Find where the given text appears and provide that cell's center as (X, Y) coordinate. 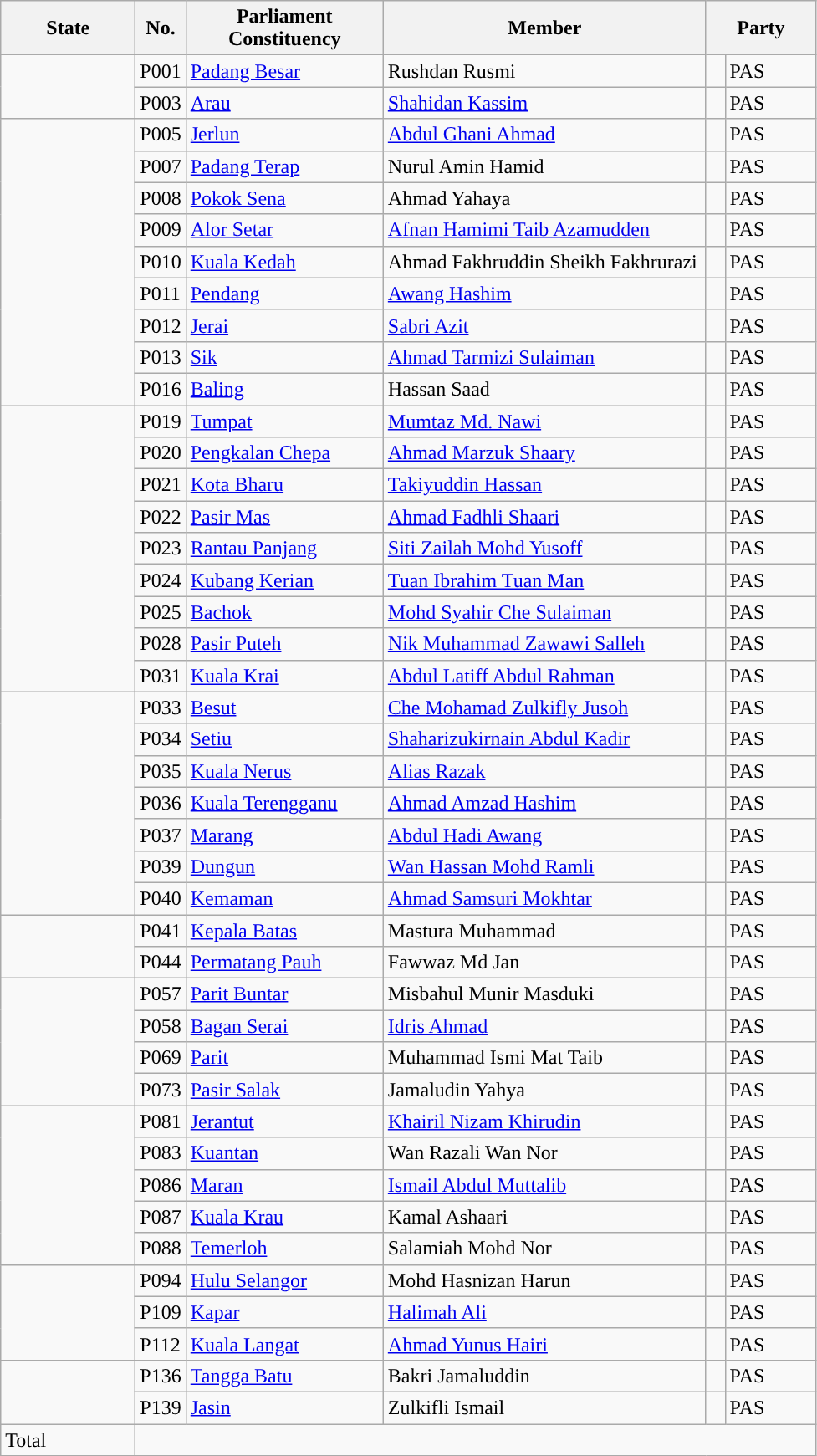
Alias Razak (544, 771)
Abdul Latiff Abdul Rahman (544, 676)
Tuan Ibrahim Tuan Man (544, 580)
P024 (161, 580)
Kemaman (284, 898)
Maran (284, 1185)
Tumpat (284, 421)
P035 (161, 771)
Rushdan Rusmi (544, 71)
Kamal Ashaari (544, 1217)
Parit Buntar (284, 994)
P087 (161, 1217)
Kota Bharu (284, 485)
P086 (161, 1185)
Awang Hashim (544, 294)
Kuantan (284, 1153)
Muhammad Ismi Mat Taib (544, 1058)
P001 (161, 71)
Parliament Constituency (284, 28)
P033 (161, 708)
Wan Razali Wan Nor (544, 1153)
P013 (161, 357)
Jasin (284, 1407)
Jamaludin Yahya (544, 1090)
Ahmad Fadhli Shaari (544, 517)
Hulu Selangor (284, 1280)
P044 (161, 963)
P136 (161, 1376)
Temerloh (284, 1249)
Mumtaz Md. Nawi (544, 421)
Tangga Batu (284, 1376)
Shaharizukirnain Abdul Kadir (544, 739)
Ahmad Yunus Hairi (544, 1344)
Rantau Panjang (284, 549)
Kubang Kerian (284, 580)
Khairil Nizam Khirudin (544, 1121)
Jerantut (284, 1121)
P081 (161, 1121)
Sik (284, 357)
Salamiah Mohd Nor (544, 1249)
P041 (161, 931)
No. (161, 28)
Ahmad Amzad Hashim (544, 803)
P009 (161, 230)
P016 (161, 389)
Ahmad Tarmizi Sulaiman (544, 357)
Abdul Hadi Awang (544, 835)
Party (761, 28)
Ahmad Marzuk Shaary (544, 453)
P019 (161, 421)
P112 (161, 1344)
Alor Setar (284, 230)
Mastura Muhammad (544, 931)
Misbahul Munir Masduki (544, 994)
Kuala Langat (284, 1344)
P088 (161, 1249)
State (69, 28)
Ahmad Fakhruddin Sheikh Fakhrurazi (544, 262)
Bachok (284, 612)
Kuala Nerus (284, 771)
Permatang Pauh (284, 963)
Kuala Krau (284, 1217)
Padang Besar (284, 71)
Pengkalan Chepa (284, 453)
P036 (161, 803)
P083 (161, 1153)
Baling (284, 389)
Siti Zailah Mohd Yusoff (544, 549)
Member (544, 28)
Total (69, 1439)
P021 (161, 485)
P011 (161, 294)
P005 (161, 135)
Ismail Abdul Muttalib (544, 1185)
Ahmad Samsuri Mokhtar (544, 898)
Ahmad Yahaya (544, 198)
P012 (161, 325)
P022 (161, 517)
Setiu (284, 739)
Pasir Mas (284, 517)
P094 (161, 1280)
P058 (161, 1026)
Che Mohamad Zulkifly Jusoh (544, 708)
Marang (284, 835)
P057 (161, 994)
Kuala Kedah (284, 262)
Idris Ahmad (544, 1026)
Bagan Serai (284, 1026)
Parit (284, 1058)
Besut (284, 708)
P034 (161, 739)
P008 (161, 198)
P025 (161, 612)
P023 (161, 549)
P069 (161, 1058)
P037 (161, 835)
P039 (161, 866)
Mohd Syahir Che Sulaiman (544, 612)
Wan Hassan Mohd Ramli (544, 866)
P028 (161, 644)
Kepala Batas (284, 931)
Kapar (284, 1312)
P073 (161, 1090)
Bakri Jamaluddin (544, 1376)
Nurul Amin Hamid (544, 166)
P020 (161, 453)
Shahidan Kassim (544, 103)
Pendang (284, 294)
Pokok Sena (284, 198)
Arau (284, 103)
P007 (161, 166)
Kuala Terengganu (284, 803)
Pasir Puteh (284, 644)
P003 (161, 103)
Takiyuddin Hassan (544, 485)
Afnan Hamimi Taib Azamudden (544, 230)
Nik Muhammad Zawawi Salleh (544, 644)
P109 (161, 1312)
Zulkifli Ismail (544, 1407)
Dungun (284, 866)
Mohd Hasnizan Harun (544, 1280)
Sabri Azit (544, 325)
Halimah Ali (544, 1312)
Abdul Ghani Ahmad (544, 135)
Jerai (284, 325)
P010 (161, 262)
Kuala Krai (284, 676)
P031 (161, 676)
P139 (161, 1407)
Pasir Salak (284, 1090)
Padang Terap (284, 166)
Fawwaz Md Jan (544, 963)
Hassan Saad (544, 389)
P040 (161, 898)
Jerlun (284, 135)
